For the text-containing cell, return its midpoint in (X, Y) coordinate format. 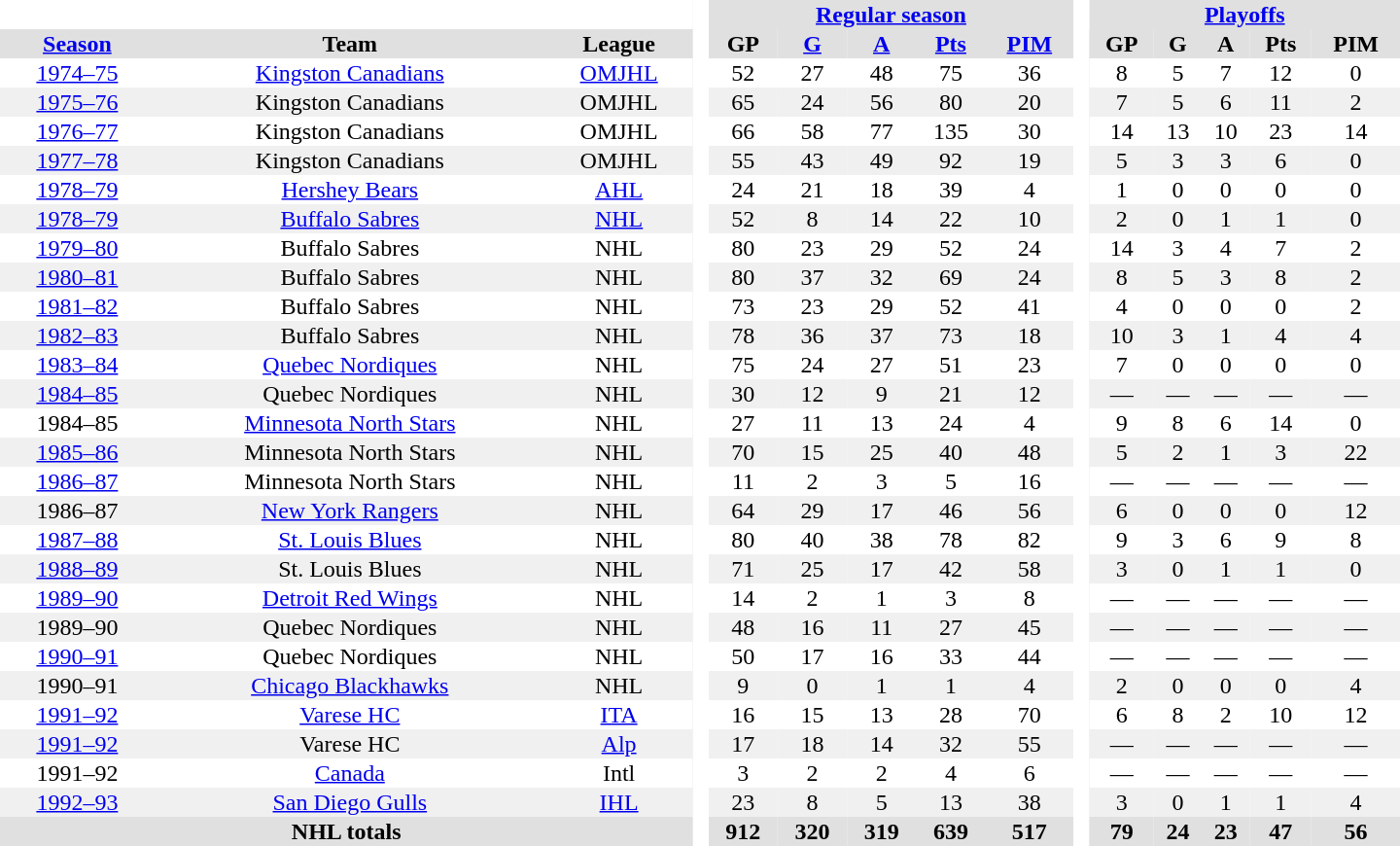
69 (951, 277)
Canada (350, 773)
Alp (619, 744)
NHL totals (346, 831)
77 (881, 131)
Chicago Blackhawks (350, 686)
Season (78, 44)
1974–75 (78, 73)
41 (1029, 306)
ITA (619, 715)
49 (881, 160)
319 (881, 831)
Playoffs (1244, 15)
135 (951, 131)
28 (951, 715)
Team (350, 44)
43 (813, 160)
46 (951, 511)
1985–86 (78, 452)
San Diego Gulls (350, 802)
19 (1029, 160)
Regular season (891, 15)
Detroit Red Wings (350, 598)
45 (1029, 627)
517 (1029, 831)
79 (1122, 831)
1979–80 (78, 248)
47 (1280, 831)
71 (743, 569)
1982–83 (78, 335)
33 (951, 656)
20 (1029, 102)
Hershey Bears (350, 190)
82 (1029, 540)
65 (743, 102)
1975–76 (78, 102)
1983–84 (78, 365)
1992–93 (78, 802)
912 (743, 831)
50 (743, 656)
1988–89 (78, 569)
IHL (619, 802)
1981–82 (78, 306)
44 (1029, 656)
1977–78 (78, 160)
42 (951, 569)
64 (743, 511)
1980–81 (78, 277)
66 (743, 131)
51 (951, 365)
92 (951, 160)
AHL (619, 190)
320 (813, 831)
1976–77 (78, 131)
League (619, 44)
639 (951, 831)
39 (951, 190)
New York Rangers (350, 511)
1987–88 (78, 540)
Intl (619, 773)
